Locate the cell with the specified text and output its [x, y] center coordinate. 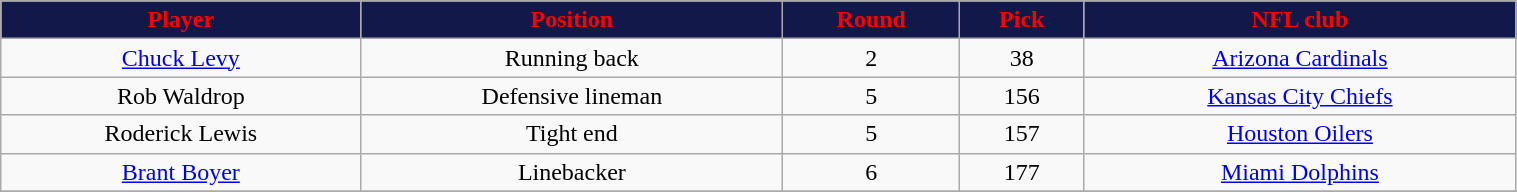
Defensive lineman [572, 96]
Rob Waldrop [181, 96]
156 [1022, 96]
Player [181, 20]
Arizona Cardinals [1300, 58]
Miami Dolphins [1300, 172]
Pick [1022, 20]
Round [872, 20]
Running back [572, 58]
Position [572, 20]
Tight end [572, 134]
Chuck Levy [181, 58]
157 [1022, 134]
2 [872, 58]
Roderick Lewis [181, 134]
NFL club [1300, 20]
Kansas City Chiefs [1300, 96]
6 [872, 172]
177 [1022, 172]
38 [1022, 58]
Linebacker [572, 172]
Houston Oilers [1300, 134]
Brant Boyer [181, 172]
